Return the [x, y] coordinate for the center point of the cell that contains the specified text.  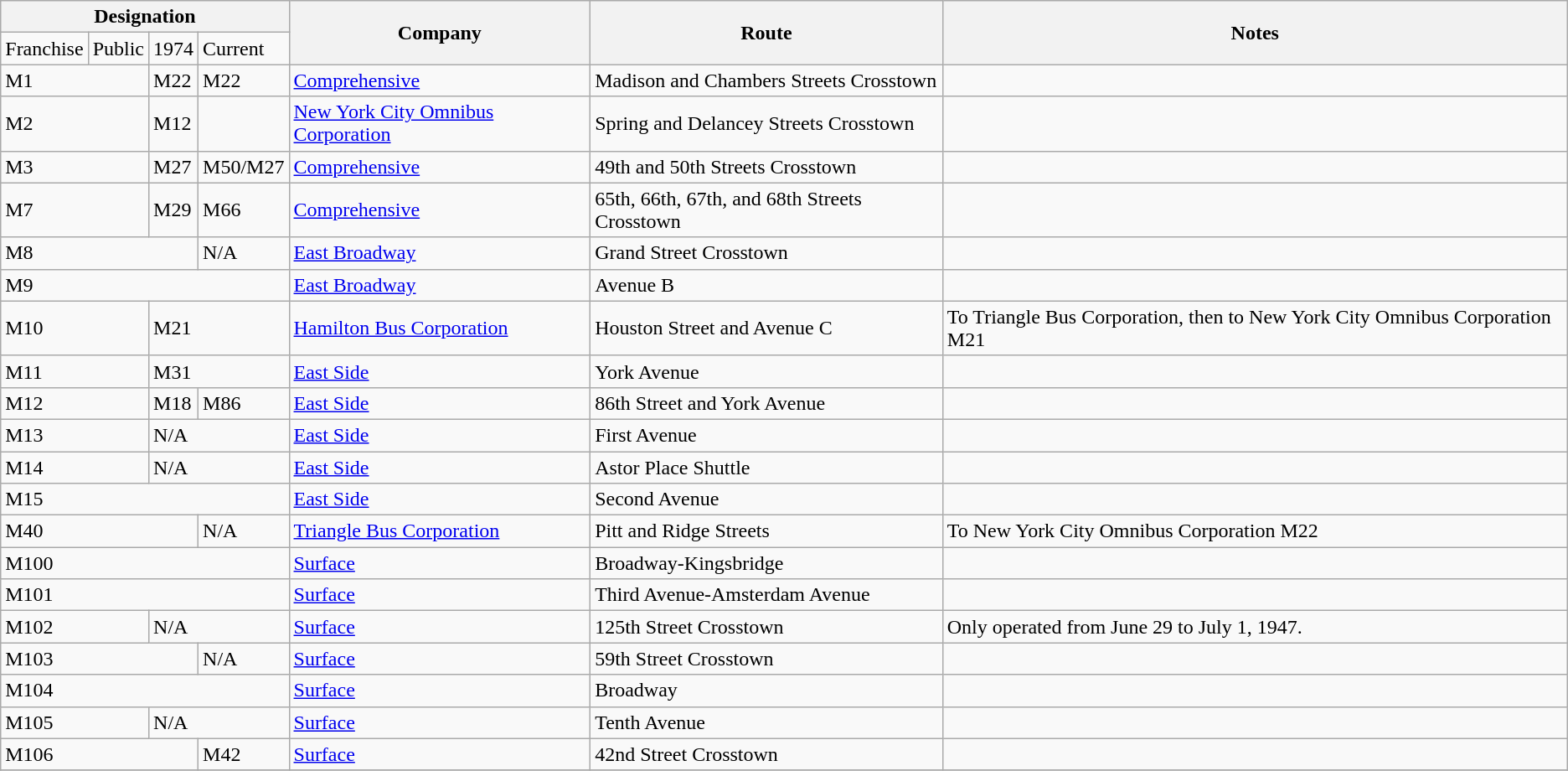
M13 [75, 435]
M27 [174, 167]
New York City Omnibus Corporation [440, 124]
M105 [75, 722]
1974 [174, 49]
Triangle Bus Corporation [440, 531]
Hamilton Bus Corporation [440, 329]
M2 [75, 124]
Public [118, 49]
Tenth Avenue [767, 722]
M8 [100, 253]
M29 [174, 210]
M11 [75, 371]
M14 [75, 467]
Route [767, 33]
Grand Street Crosstown [767, 253]
M31 [219, 371]
Madison and Chambers Streets Crosstown [767, 80]
Current [244, 49]
M86 [244, 403]
M1 [75, 80]
86th Street and York Avenue [767, 403]
59th Street Crosstown [767, 659]
York Avenue [767, 371]
First Avenue [767, 435]
42nd Street Crosstown [767, 754]
49th and 50th Streets Crosstown [767, 167]
Third Avenue-Amsterdam Avenue [767, 595]
M103 [100, 659]
Company [440, 33]
M42 [244, 754]
M106 [100, 754]
To New York City Omnibus Corporation M22 [1255, 531]
Avenue B [767, 285]
M7 [75, 210]
Spring and Delancey Streets Crosstown [767, 124]
M102 [75, 627]
M100 [145, 563]
Franchise [44, 49]
M15 [145, 499]
Second Avenue [767, 499]
M9 [145, 285]
To Triangle Bus Corporation, then to New York City Omnibus Corporation M21 [1255, 329]
M3 [75, 167]
Astor Place Shuttle [767, 467]
Notes [1255, 33]
M21 [219, 329]
M101 [145, 595]
Houston Street and Avenue C [767, 329]
Pitt and Ridge Streets [767, 531]
M40 [100, 531]
Designation [145, 17]
Only operated from June 29 to July 1, 1947. [1255, 627]
M66 [244, 210]
M18 [174, 403]
M50/M27 [244, 167]
125th Street Crosstown [767, 627]
Broadway-Kingsbridge [767, 563]
Broadway [767, 691]
M10 [75, 329]
65th, 66th, 67th, and 68th Streets Crosstown [767, 210]
M104 [145, 691]
